Detect which cell encompasses the target text, then output its [x, y] center coordinate. 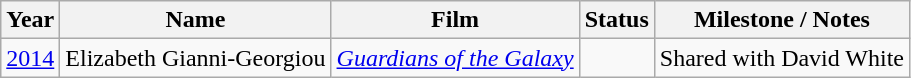
Shared with David White [782, 58]
Name [196, 20]
Film [455, 20]
Guardians of the Galaxy [455, 58]
2014 [30, 58]
Elizabeth Gianni-Georgiou [196, 58]
Status [616, 20]
Year [30, 20]
Milestone / Notes [782, 20]
